Pinpoint the cell where the given text exists, returning its [X, Y] midpoint coordinate. 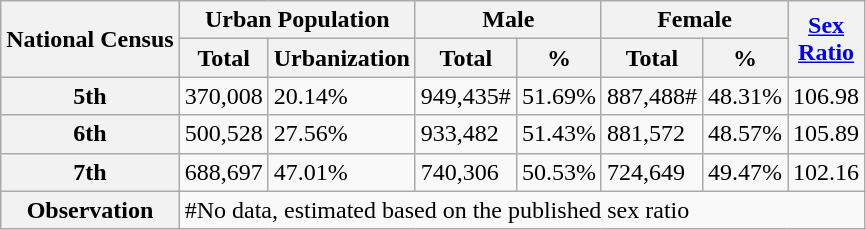
6th [90, 134]
Male [508, 20]
47.01% [342, 172]
370,008 [224, 96]
724,649 [652, 172]
106.98 [826, 96]
20.14% [342, 96]
740,306 [466, 172]
48.31% [744, 96]
50.53% [558, 172]
881,572 [652, 134]
National Census [90, 39]
Urbanization [342, 58]
49.47% [744, 172]
887,488# [652, 96]
27.56% [342, 134]
SexRatio [826, 39]
102.16 [826, 172]
500,528 [224, 134]
5th [90, 96]
105.89 [826, 134]
688,697 [224, 172]
51.69% [558, 96]
949,435# [466, 96]
48.57% [744, 134]
Female [694, 20]
#No data, estimated based on the published sex ratio [522, 210]
Observation [90, 210]
7th [90, 172]
51.43% [558, 134]
933,482 [466, 134]
Urban Population [297, 20]
